Find where the given text appears and provide that cell's center as (x, y) coordinate. 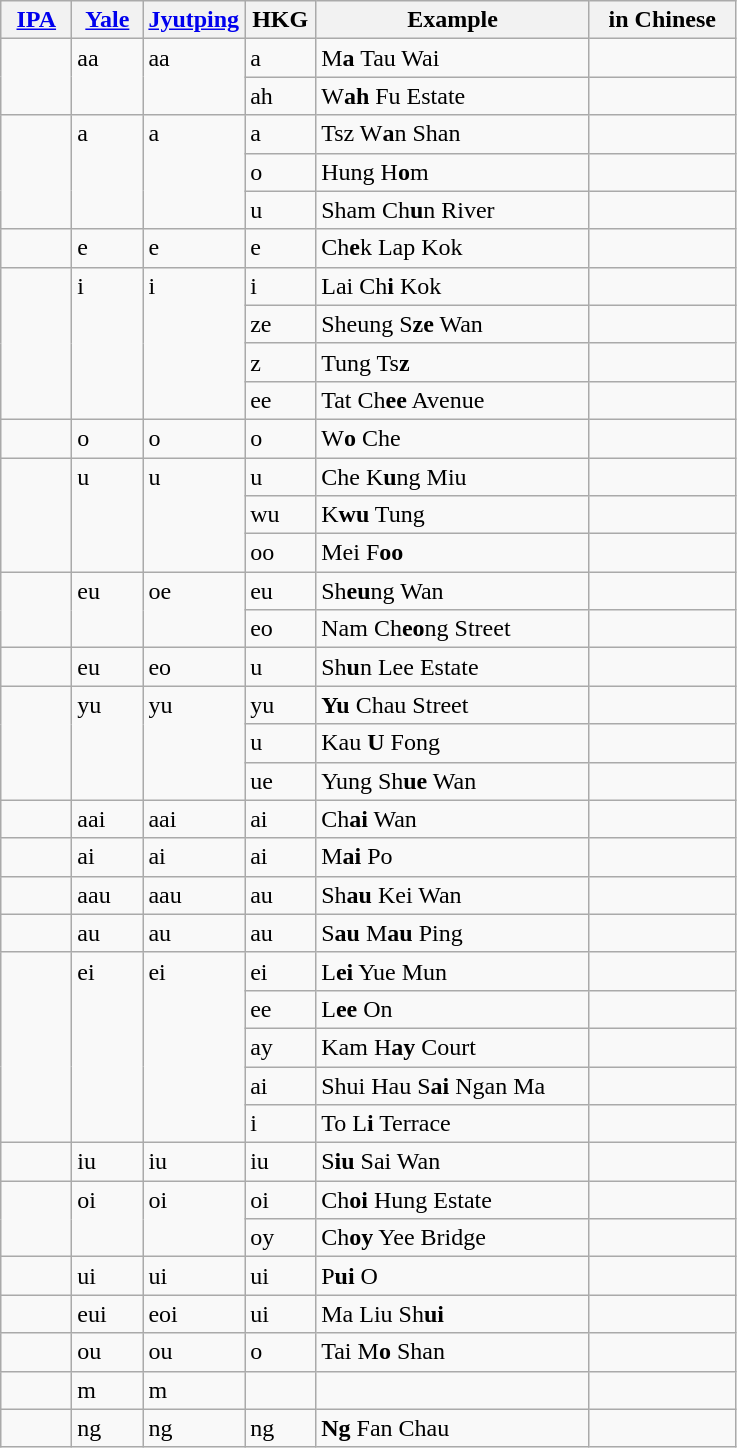
Yu Chau Street (453, 705)
Tai Mo Shan (453, 1352)
Ma Liu Shui (453, 1314)
Sheung Sze Wan (453, 324)
eoi (194, 1314)
wu (280, 515)
Sham Chun River (453, 210)
Wo Che (453, 438)
Chek Lap Kok (453, 248)
Kau U Fong (453, 743)
Shun Lee Estate (453, 667)
Mai Po (453, 857)
Tsz Wan Shan (453, 134)
z (280, 362)
oe (194, 610)
Sheung Wan (453, 591)
Shau Kei Wan (453, 895)
Jyutping (194, 20)
eui (108, 1314)
oy (280, 1238)
To Li Terrace (453, 1124)
Chai Wan (453, 819)
Tung Tsz (453, 362)
Nam Cheong Street (453, 629)
Choy Yee Bridge (453, 1238)
ze (280, 324)
HKG (280, 20)
Yale (108, 20)
Ma Tau Wai (453, 58)
Mei Foo (453, 553)
ay (280, 1047)
Choi Hung Estate (453, 1200)
Tat Chee Avenue (453, 400)
Ng Fan Chau (453, 1428)
Yung Shue Wan (453, 781)
Siu Sai Wan (453, 1162)
Example (453, 20)
Lei Yue Mun (453, 971)
Hung Hom (453, 172)
Che Kung Miu (453, 477)
Lai Chi Kok (453, 286)
Shui Hau Sai Ngan Ma (453, 1085)
Lee On (453, 1009)
Wah Fu Estate (453, 96)
Pui O (453, 1276)
ah (280, 96)
in Chinese (662, 20)
IPA (36, 20)
Kwu Tung (453, 515)
Sau Mau Ping (453, 933)
oo (280, 553)
ue (280, 781)
Kam Hay Court (453, 1047)
